Output the (x, y) coordinate of the center of the cell containing the given text.  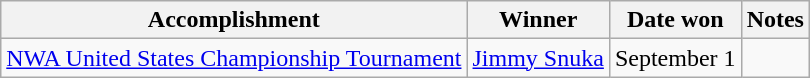
NWA United States Championship Tournament (234, 58)
Winner (538, 20)
September 1 (675, 58)
Date won (675, 20)
Accomplishment (234, 20)
Notes (775, 20)
Jimmy Snuka (538, 58)
